Capture the cell that displays the provided text and extract its (x, y) central coordinate. 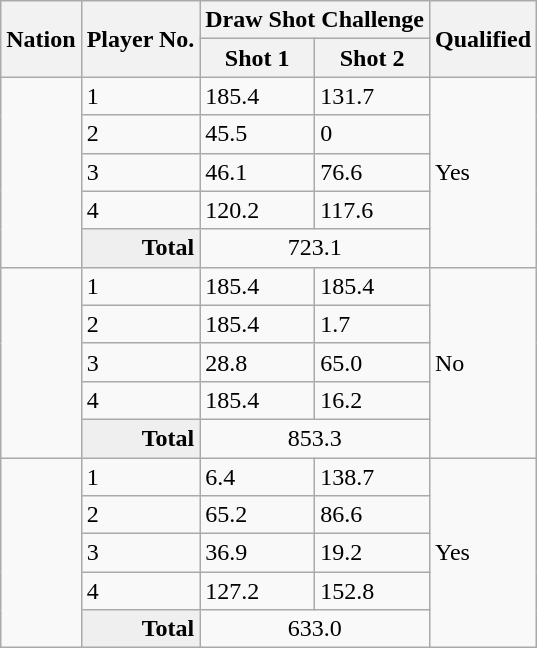
1.7 (372, 324)
65.0 (372, 362)
Nation (41, 39)
16.2 (372, 400)
Player No. (140, 39)
76.6 (372, 172)
131.7 (372, 96)
46.1 (258, 172)
Draw Shot Challenge (315, 20)
723.1 (315, 248)
853.3 (315, 438)
152.8 (372, 591)
Shot 2 (372, 58)
0 (372, 134)
6.4 (258, 477)
No (482, 362)
19.2 (372, 553)
117.6 (372, 210)
633.0 (315, 629)
45.5 (258, 134)
36.9 (258, 553)
65.2 (258, 515)
28.8 (258, 362)
138.7 (372, 477)
127.2 (258, 591)
86.6 (372, 515)
120.2 (258, 210)
Shot 1 (258, 58)
Qualified (482, 39)
